For the text-containing cell, return its midpoint in [X, Y] coordinate format. 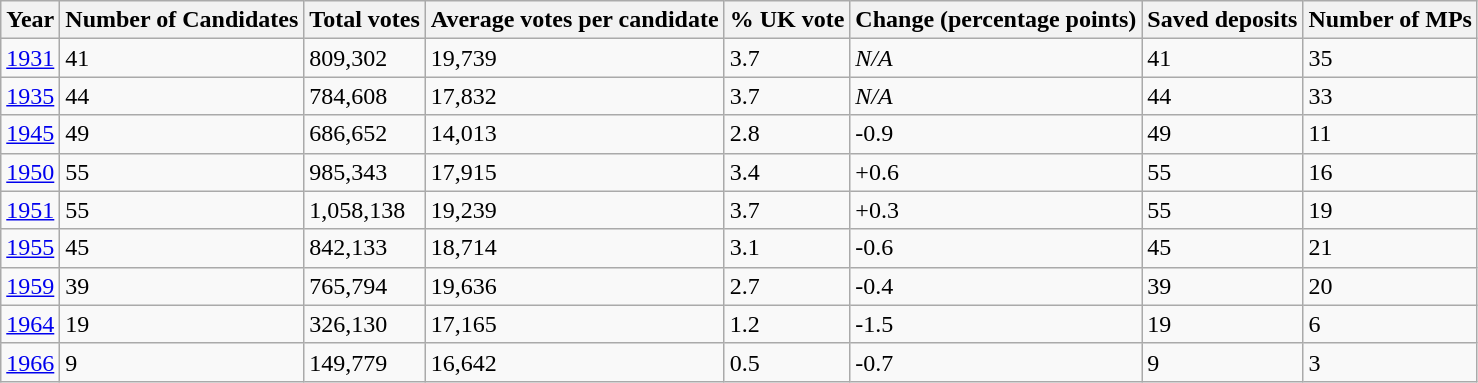
19,636 [574, 286]
14,013 [574, 134]
1955 [30, 248]
-0.9 [996, 134]
1,058,138 [365, 210]
35 [1390, 58]
16 [1390, 172]
18,714 [574, 248]
Total votes [365, 20]
686,652 [365, 134]
842,133 [365, 248]
6 [1390, 324]
33 [1390, 96]
784,608 [365, 96]
+0.3 [996, 210]
809,302 [365, 58]
21 [1390, 248]
-1.5 [996, 324]
-0.7 [996, 362]
1.2 [787, 324]
3.4 [787, 172]
17,832 [574, 96]
+0.6 [996, 172]
Saved deposits [1222, 20]
3.1 [787, 248]
1935 [30, 96]
17,915 [574, 172]
149,779 [365, 362]
985,343 [365, 172]
Number of Candidates [182, 20]
2.7 [787, 286]
1951 [30, 210]
765,794 [365, 286]
Year [30, 20]
0.5 [787, 362]
11 [1390, 134]
Change (percentage points) [996, 20]
-0.4 [996, 286]
3 [1390, 362]
1966 [30, 362]
1964 [30, 324]
1931 [30, 58]
% UK vote [787, 20]
1945 [30, 134]
2.8 [787, 134]
326,130 [365, 324]
-0.6 [996, 248]
19,239 [574, 210]
17,165 [574, 324]
19,739 [574, 58]
1950 [30, 172]
1959 [30, 286]
Average votes per candidate [574, 20]
Number of MPs [1390, 20]
20 [1390, 286]
16,642 [574, 362]
